Search for the cell housing the specified text and yield its (x, y) center coordinate. 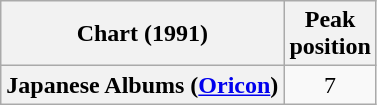
Chart (1991) (142, 34)
Peak position (330, 34)
Japanese Albums (Oricon) (142, 85)
7 (330, 85)
